Identify which cell holds the provided text, then report its (x, y) central coordinate. 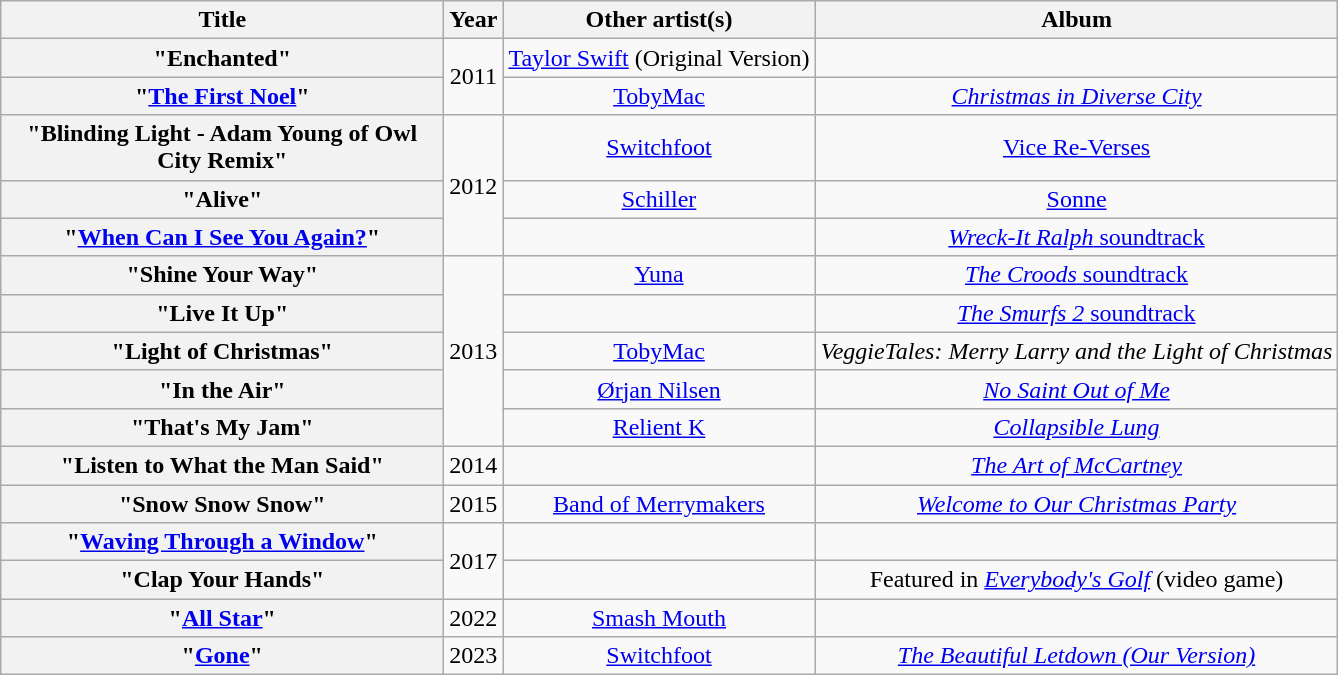
"Waving Through a Window" (222, 542)
Sonne (1076, 199)
2022 (474, 618)
The Beautiful Letdown (Our Version) (1076, 656)
"In the Air" (222, 389)
Vice Re-Verses (1076, 148)
Featured in Everybody's Golf (video game) (1076, 580)
Welcome to Our Christmas Party (1076, 503)
Smash Mouth (659, 618)
"Clap Your Hands" (222, 580)
"Listen to What the Man Said" (222, 465)
Year (474, 20)
2012 (474, 186)
Ørjan Nilsen (659, 389)
Other artist(s) (659, 20)
2011 (474, 77)
The Smurfs 2 soundtrack (1076, 313)
"All Star" (222, 618)
"Snow Snow Snow" (222, 503)
"Live It Up" (222, 313)
VeggieTales: Merry Larry and the Light of Christmas (1076, 351)
The Croods soundtrack (1076, 275)
No Saint Out of Me (1076, 389)
Yuna (659, 275)
2023 (474, 656)
Title (222, 20)
"That's My Jam" (222, 427)
"The First Noel" (222, 96)
"Light of Christmas" (222, 351)
Album (1076, 20)
Taylor Swift (Original Version) (659, 58)
Collapsible Lung (1076, 427)
The Art of McCartney (1076, 465)
"Alive" (222, 199)
2014 (474, 465)
"Shine Your Way" (222, 275)
"Gone" (222, 656)
Christmas in Diverse City (1076, 96)
2015 (474, 503)
2013 (474, 351)
Band of Merrymakers (659, 503)
"Blinding Light - Adam Young of Owl City Remix" (222, 148)
Schiller (659, 199)
2017 (474, 561)
Wreck-It Ralph soundtrack (1076, 237)
"Enchanted" (222, 58)
"When Can I See You Again?" (222, 237)
Relient K (659, 427)
